Search for the cell housing the specified text and yield its [X, Y] center coordinate. 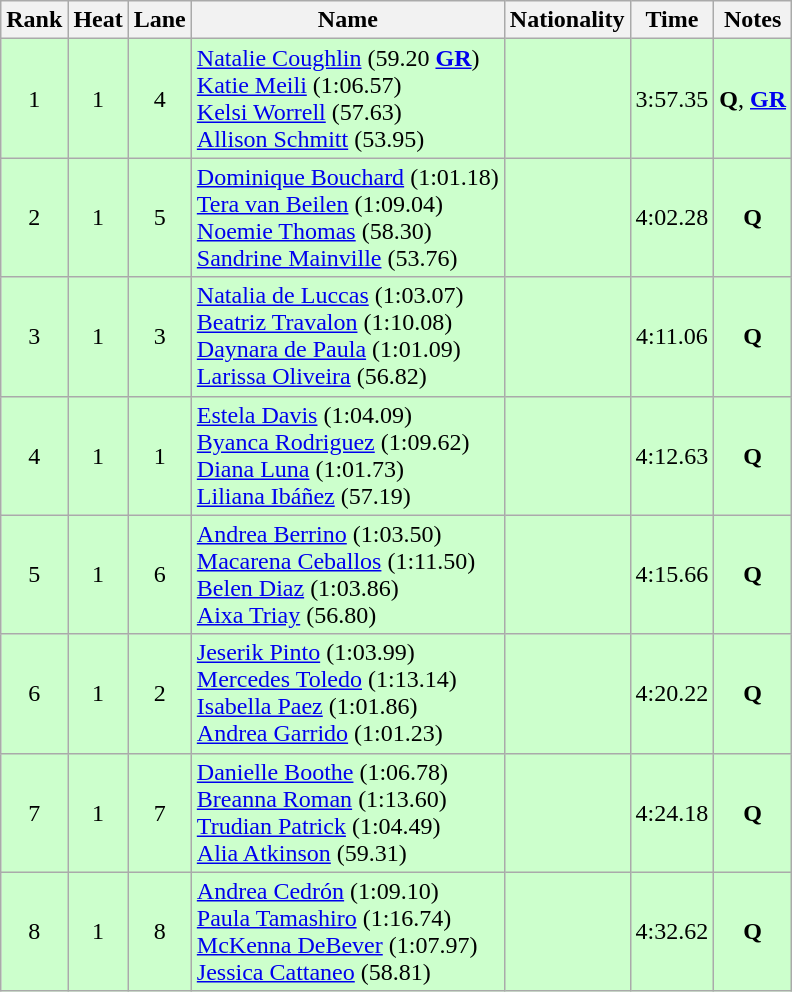
Danielle Boothe (1:06.78)Breanna Roman (1:13.60)Trudian Patrick (1:04.49)Alia Atkinson (59.31) [348, 812]
4:20.22 [672, 694]
Q, GR [753, 98]
4:24.18 [672, 812]
Jeserik Pinto (1:03.99)Mercedes Toledo (1:13.14)Isabella Paez (1:01.86)Andrea Garrido (1:01.23) [348, 694]
Heat [98, 20]
3:57.35 [672, 98]
Notes [753, 20]
4:32.62 [672, 932]
Estela Davis (1:04.09)Byanca Rodriguez (1:09.62)Diana Luna (1:01.73)Liliana Ibáñez (57.19) [348, 456]
4:15.66 [672, 574]
Natalia de Luccas (1:03.07)Beatriz Travalon (1:10.08)Daynara de Paula (1:01.09)Larissa Oliveira (56.82) [348, 336]
4:02.28 [672, 218]
Dominique Bouchard (1:01.18)Tera van Beilen (1:09.04)Noemie Thomas (58.30)Sandrine Mainville (53.76) [348, 218]
Rank [34, 20]
Lane [160, 20]
4:11.06 [672, 336]
Natalie Coughlin (59.20 GR)Katie Meili (1:06.57)Kelsi Worrell (57.63)Allison Schmitt (53.95) [348, 98]
Time [672, 20]
Andrea Berrino (1:03.50)Macarena Ceballos (1:11.50)Belen Diaz (1:03.86)Aixa Triay (56.80) [348, 574]
Name [348, 20]
Andrea Cedrón (1:09.10)Paula Tamashiro (1:16.74)McKenna DeBever (1:07.97)Jessica Cattaneo (58.81) [348, 932]
4:12.63 [672, 456]
Nationality [567, 20]
